Detect which cell encompasses the target text, then output its (X, Y) center coordinate. 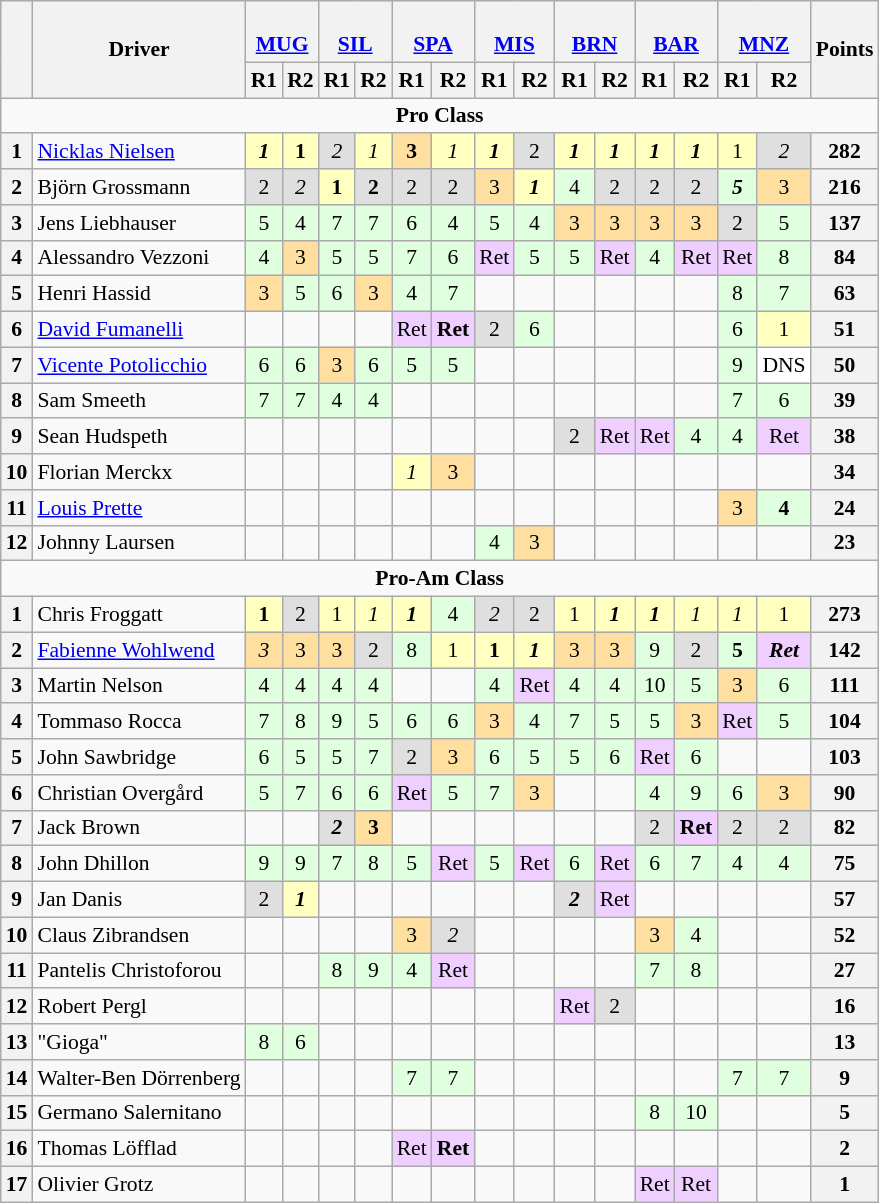
Pro-Am Class (440, 579)
Claus Zibrandsen (138, 935)
51 (845, 330)
90 (845, 793)
BRN (594, 32)
52 (845, 935)
Tommaso Rocca (138, 722)
John Dhillon (138, 864)
Martin Nelson (138, 686)
DNS (784, 365)
15 (17, 1113)
Olivier Grotz (138, 1185)
Jack Brown (138, 828)
Christian Overgård (138, 793)
82 (845, 828)
Pantelis Christoforou (138, 971)
75 (845, 864)
MNZ (764, 32)
17 (17, 1185)
Sam Smeeth (138, 401)
23 (845, 543)
Sean Hudspeth (138, 437)
MIS (514, 32)
Points (845, 50)
27 (845, 971)
34 (845, 472)
57 (845, 900)
MUG (282, 32)
Driver (138, 50)
Jens Liebhauser (138, 223)
Björn Grossmann (138, 187)
38 (845, 437)
104 (845, 722)
24 (845, 508)
Jan Danis (138, 900)
SPA (434, 32)
"Gioga" (138, 1042)
Vicente Potolicchio (138, 365)
Louis Prette (138, 508)
BAR (676, 32)
Chris Froggatt (138, 615)
John Sawbridge (138, 757)
142 (845, 650)
84 (845, 258)
111 (845, 686)
216 (845, 187)
Nicklas Nielsen (138, 152)
Florian Merckx (138, 472)
63 (845, 294)
SIL (356, 32)
Alessandro Vezzoni (138, 258)
Germano Salernitano (138, 1113)
Walter-Ben Dörrenberg (138, 1078)
Henri Hassid (138, 294)
39 (845, 401)
273 (845, 615)
Pro Class (440, 116)
282 (845, 152)
14 (17, 1078)
Fabienne Wohlwend (138, 650)
137 (845, 223)
David Fumanelli (138, 330)
Thomas Löfflad (138, 1149)
Johnny Laursen (138, 543)
Robert Pergl (138, 1007)
50 (845, 365)
103 (845, 757)
